Identify which cell holds the provided text, then report its (X, Y) central coordinate. 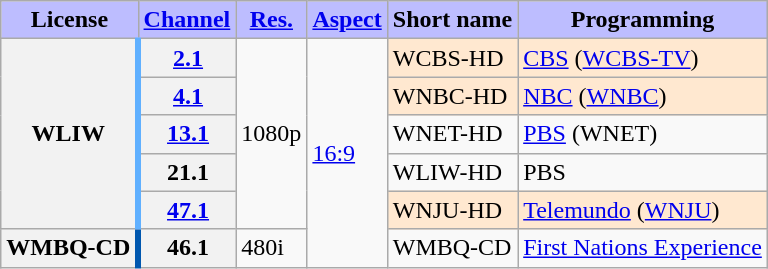
WLIW-HD (452, 172)
480i (272, 248)
License (70, 20)
WCBS-HD (452, 58)
21.1 (187, 172)
Channel (187, 20)
WNJU-HD (452, 210)
46.1 (187, 248)
Telemundo (WNJU) (643, 210)
2.1 (187, 58)
WNET-HD (452, 134)
First Nations Experience (643, 248)
NBC (WNBC) (643, 96)
WNBC-HD (452, 96)
4.1 (187, 96)
47.1 (187, 210)
PBS (WNET) (643, 134)
Programming (643, 20)
Res. (272, 20)
Short name (452, 20)
CBS (WCBS-TV) (643, 58)
Aspect (347, 20)
13.1 (187, 134)
WLIW (70, 134)
16:9 (347, 153)
PBS (643, 172)
1080p (272, 134)
